Determine the (X, Y) coordinate at the center of the cell enclosing the given text.  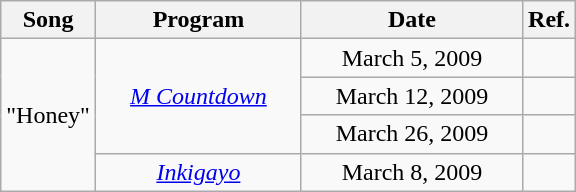
March 5, 2009 (412, 58)
March 26, 2009 (412, 134)
Date (412, 20)
March 12, 2009 (412, 96)
Ref. (550, 20)
Inkigayo (198, 172)
"Honey" (48, 115)
March 8, 2009 (412, 172)
Program (198, 20)
M Countdown (198, 96)
Song (48, 20)
